Capture the cell that displays the provided text and extract its (x, y) central coordinate. 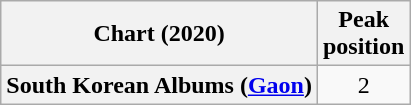
Peakposition (363, 34)
Chart (2020) (160, 34)
2 (363, 85)
South Korean Albums (Gaon) (160, 85)
